Capture the cell that displays the provided text and extract its [X, Y] central coordinate. 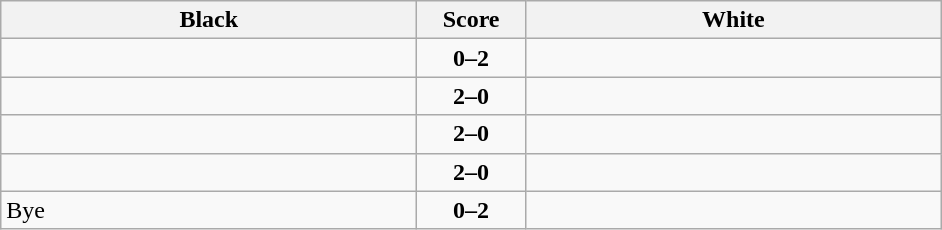
Score [472, 20]
Black [209, 20]
Bye [209, 210]
White [733, 20]
